Determine the (x, y) coordinate at the center of the cell enclosing the given text.  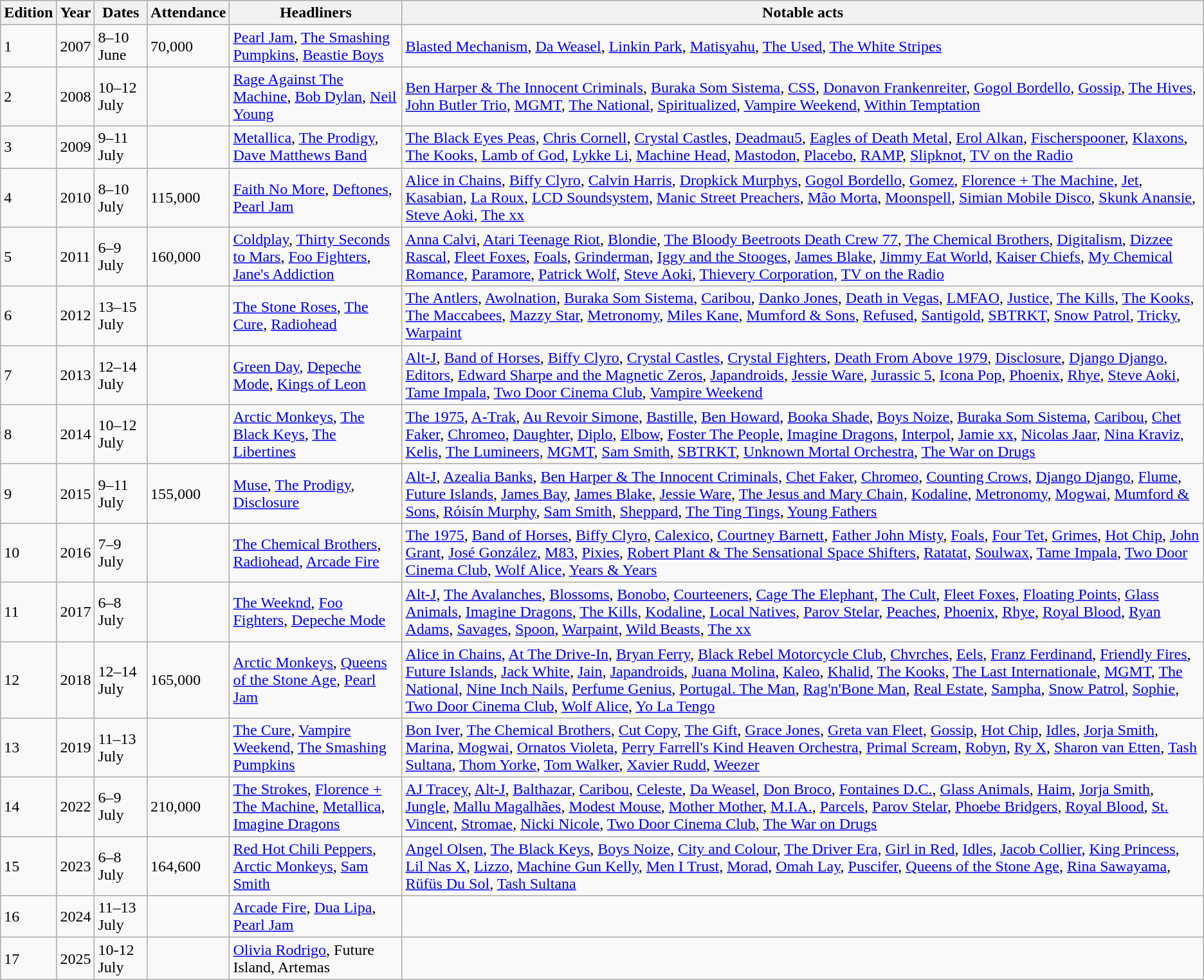
2008 (76, 96)
Green Day, Depeche Mode, Kings of Leon (316, 375)
The Cure, Vampire Weekend, The Smashing Pumpkins (316, 748)
2007 (76, 46)
13 (28, 748)
Attendance (188, 13)
Rage Against The Machine, Bob Dylan, Neil Young (316, 96)
14 (28, 807)
Year (76, 13)
The Chemical Brothers, Radiohead, Arcade Fire (316, 552)
2011 (76, 257)
12 (28, 680)
115,000 (188, 197)
10-12 July (121, 958)
155,000 (188, 493)
2 (28, 96)
165,000 (188, 680)
Coldplay, Thirty Seconds to Mars, Foo Fighters, Jane's Addiction (316, 257)
Arctic Monkeys, Queens of the Stone Age, Pearl Jam (316, 680)
5 (28, 257)
Edition (28, 13)
8 (28, 434)
2017 (76, 612)
6 (28, 316)
2013 (76, 375)
1 (28, 46)
Notable acts (803, 13)
17 (28, 958)
The Strokes, Florence + The Machine, Metallica, Imagine Dragons (316, 807)
Muse, The Prodigy, Disclosure (316, 493)
9 (28, 493)
2014 (76, 434)
2012 (76, 316)
Olivia Rodrigo, Future Island, Artemas (316, 958)
8–10 June (121, 46)
Faith No More, Deftones, Pearl Jam (316, 197)
Blasted Mechanism, Da Weasel, Linkin Park, Matisyahu, The Used, The White Stripes (803, 46)
13–15 July (121, 316)
15 (28, 866)
Red Hot Chili Peppers, Arctic Monkeys, Sam Smith (316, 866)
The Weeknd, Foo Fighters, Depeche Mode (316, 612)
3 (28, 147)
2023 (76, 866)
Pearl Jam, The Smashing Pumpkins, Beastie Boys (316, 46)
2016 (76, 552)
164,600 (188, 866)
10 (28, 552)
Dates (121, 13)
2019 (76, 748)
160,000 (188, 257)
Headliners (316, 13)
7 (28, 375)
2015 (76, 493)
16 (28, 917)
70,000 (188, 46)
11 (28, 612)
The Stone Roses, The Cure, Radiohead (316, 316)
8–10 July (121, 197)
Arcade Fire, Dua Lipa, Pearl Jam (316, 917)
2010 (76, 197)
210,000 (188, 807)
2018 (76, 680)
Arctic Monkeys, The Black Keys, The Libertines (316, 434)
2009 (76, 147)
7–9 July (121, 552)
Metallica, The Prodigy, Dave Matthews Band (316, 147)
2022 (76, 807)
2025 (76, 958)
2024 (76, 917)
4 (28, 197)
